Scan for the cell matching the given text and deliver its (X, Y) coordinate at center. 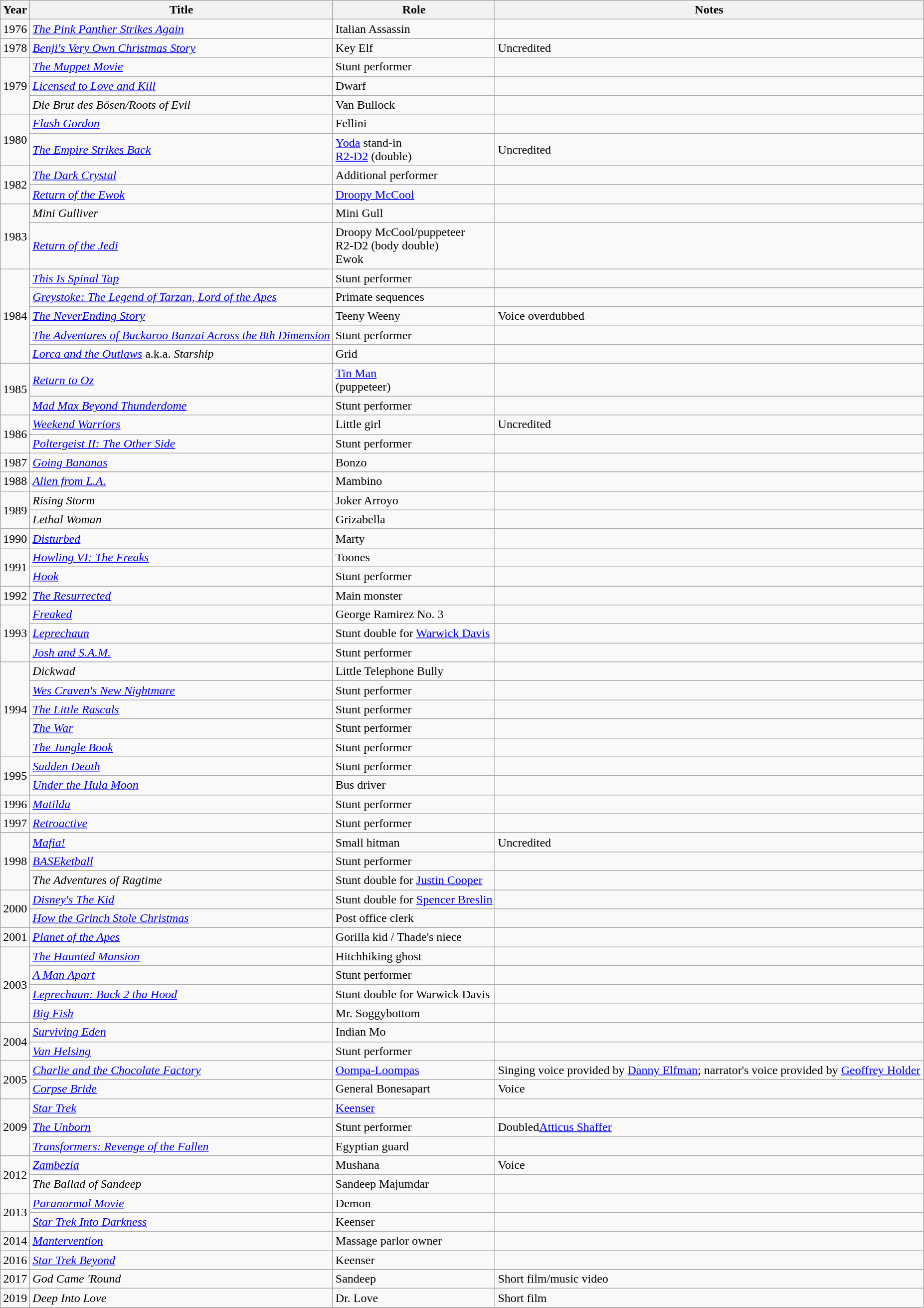
1992 (15, 595)
Primate sequences (414, 297)
Grid (414, 354)
1978 (15, 48)
2017 (15, 1279)
Hitchhiking ghost (414, 956)
Star Trek Into Darkness (182, 1222)
The Ballad of Sandeep (182, 1184)
Mini Gull (414, 213)
DoubledAtticus Shaffer (709, 1127)
Alien from L.A. (182, 481)
1982 (15, 185)
Stunt double for Justin Cooper (414, 880)
2012 (15, 1174)
1991 (15, 567)
Droopy McCool/puppeteer R2-D2 (body double) Ewok (414, 245)
2013 (15, 1212)
Notes (709, 10)
Year (15, 10)
Paranormal Movie (182, 1203)
2001 (15, 937)
Mantervention (182, 1241)
2003 (15, 985)
Sandeep Majumdar (414, 1184)
Van Helsing (182, 1051)
Mambino (414, 481)
Toones (414, 557)
Poltergeist II: The Other Side (182, 443)
1998 (15, 861)
Charlie and the Chocolate Factory (182, 1070)
Licensed to Love and Kill (182, 86)
Tin Man(puppeteer) (414, 380)
Indian Mo (414, 1032)
Oompa-Loompas (414, 1070)
Wes Craven's New Nightmare (182, 690)
The Adventures of Ragtime (182, 880)
2014 (15, 1241)
Mini Gulliver (182, 213)
1985 (15, 389)
How the Grinch Stole Christmas (182, 918)
Under the Hula Moon (182, 785)
Die Brut des Bösen/Roots of Evil (182, 105)
Lethal Woman (182, 519)
Weekend Warriors (182, 425)
Droopy McCool (414, 194)
1997 (15, 823)
1983 (15, 236)
Title (182, 10)
Italian Assassin (414, 29)
2019 (15, 1298)
Lorca and the Outlaws a.k.a. Starship (182, 354)
Demon (414, 1203)
2009 (15, 1127)
The NeverEnding Story (182, 316)
Freaked (182, 615)
Yoda stand-in R2-D2 (double) (414, 150)
Small hitman (414, 842)
Return of the Ewok (182, 194)
2000 (15, 909)
Disturbed (182, 538)
Sudden Death (182, 766)
Leprechaun: Back 2 tha Hood (182, 994)
Role (414, 10)
Retroactive (182, 823)
Fellini (414, 124)
Transformers: Revenge of the Fallen (182, 1146)
The Haunted Mansion (182, 956)
1990 (15, 538)
1980 (15, 140)
Matilda (182, 804)
Key Elf (414, 48)
Grizabella (414, 519)
The Empire Strikes Back (182, 150)
1986 (15, 434)
Leprechaun (182, 634)
Zambezia (182, 1165)
Star Trek Beyond (182, 1260)
2004 (15, 1042)
Mushana (414, 1165)
Disney's The Kid (182, 899)
Dickwad (182, 671)
1989 (15, 510)
Going Bananas (182, 462)
Big Fish (182, 1013)
Main monster (414, 595)
Little girl (414, 425)
Howling VI: The Freaks (182, 557)
Josh and S.A.M. (182, 653)
1987 (15, 462)
1994 (15, 709)
Teeny Weeny (414, 316)
Short film/music video (709, 1279)
Singing voice provided by Danny Elfman; narrator's voice provided by Geoffrey Holder (709, 1070)
Little Telephone Bully (414, 671)
Benji's Very Own Christmas Story (182, 48)
Joker Arroyo (414, 500)
The Muppet Movie (182, 67)
Mafia! (182, 842)
Return to Oz (182, 380)
The Dark Crystal (182, 175)
Flash Gordon (182, 124)
The Pink Panther Strikes Again (182, 29)
Stunt double for Spencer Breslin (414, 899)
1988 (15, 481)
The Little Rascals (182, 709)
Bonzo (414, 462)
2005 (15, 1080)
Greystoke: The Legend of Tarzan, Lord of the Apes (182, 297)
BASEketball (182, 861)
The Unborn (182, 1127)
A Man Apart (182, 975)
Dr. Love (414, 1298)
The War (182, 728)
Mad Max Beyond Thunderdome (182, 406)
Deep Into Love (182, 1298)
The Jungle Book (182, 747)
Dwarf (414, 86)
Star Trek (182, 1108)
Mr. Soggybottom (414, 1013)
Additional performer (414, 175)
Surviving Eden (182, 1032)
1993 (15, 634)
Massage parlor owner (414, 1241)
Egyptian guard (414, 1146)
God Came 'Round (182, 1279)
Bus driver (414, 785)
2016 (15, 1260)
1995 (15, 776)
Corpse Bride (182, 1089)
Gorilla kid / Thade's niece (414, 937)
Planet of the Apes (182, 937)
General Bonesapart (414, 1089)
1984 (15, 316)
Van Bullock (414, 105)
Rising Storm (182, 500)
Post office clerk (414, 918)
Sandeep (414, 1279)
George Ramirez No. 3 (414, 615)
1976 (15, 29)
Short film (709, 1298)
Hook (182, 576)
Marty (414, 538)
1996 (15, 804)
This Is Spinal Tap (182, 278)
Voice overdubbed (709, 316)
The Resurrected (182, 595)
1979 (15, 86)
Return of the Jedi (182, 245)
The Adventures of Buckaroo Banzai Across the 8th Dimension (182, 335)
